Pinpoint the cell where the given text exists, returning its [X, Y] midpoint coordinate. 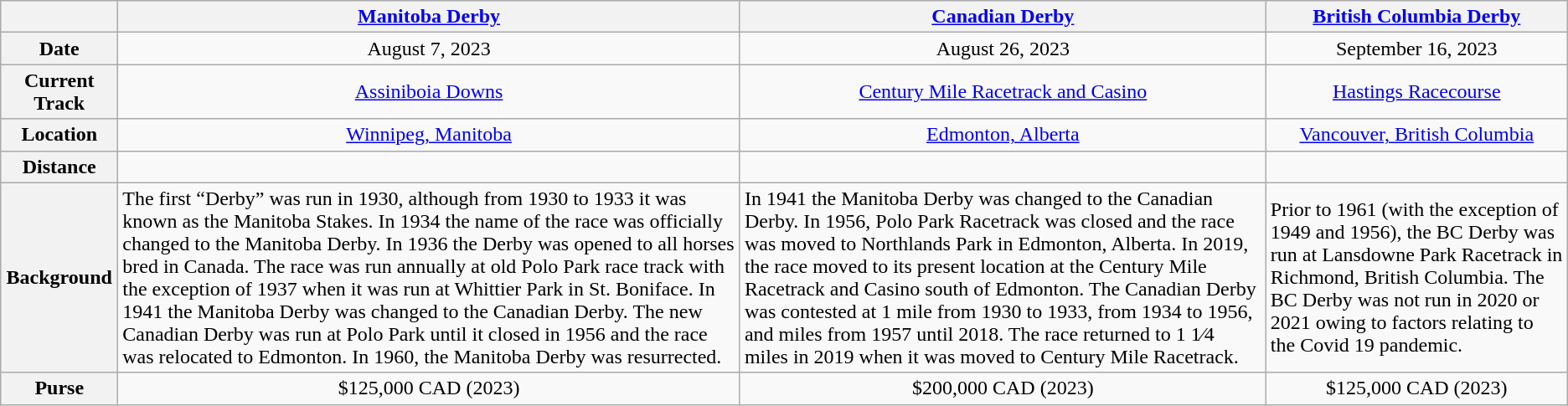
Location [59, 135]
Purse [59, 388]
Distance [59, 167]
Vancouver, British Columbia [1416, 135]
September 16, 2023 [1416, 49]
August 26, 2023 [1003, 49]
Edmonton, Alberta [1003, 135]
Canadian Derby [1003, 17]
British Columbia Derby [1416, 17]
August 7, 2023 [429, 49]
Winnipeg, Manitoba [429, 135]
Date [59, 49]
Current Track [59, 92]
Background [59, 278]
Century Mile Racetrack and Casino [1003, 92]
Hastings Racecourse [1416, 92]
Assiniboia Downs [429, 92]
$200,000 CAD (2023) [1003, 388]
Manitoba Derby [429, 17]
